Find where the given text appears and provide that cell's center as [x, y] coordinate. 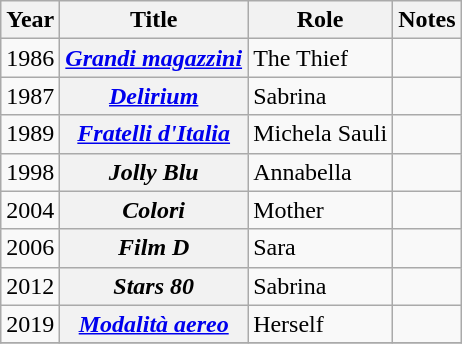
Delirium [154, 96]
Stars 80 [154, 286]
Colori [154, 210]
Jolly Blu [154, 172]
Sara [320, 248]
Year [30, 20]
Annabella [320, 172]
Notes [427, 20]
1998 [30, 172]
Grandi magazzini [154, 58]
Title [154, 20]
Fratelli d'Italia [154, 134]
Modalità aereo [154, 324]
1986 [30, 58]
1987 [30, 96]
Film D [154, 248]
1989 [30, 134]
The Thief [320, 58]
2012 [30, 286]
Mother [320, 210]
2006 [30, 248]
Michela Sauli [320, 134]
2004 [30, 210]
Herself [320, 324]
2019 [30, 324]
Role [320, 20]
